Output the [x, y] coordinate of the center of the cell containing the given text.  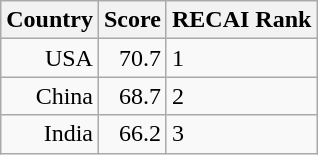
1 [241, 58]
70.7 [132, 58]
66.2 [132, 134]
68.7 [132, 96]
3 [241, 134]
USA [50, 58]
RECAI Rank [241, 20]
India [50, 134]
2 [241, 96]
China [50, 96]
Score [132, 20]
Country [50, 20]
